Identify which cell holds the provided text, then report its (X, Y) central coordinate. 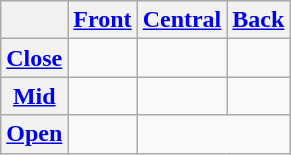
Central (182, 20)
Close (34, 58)
Front (102, 20)
Open (34, 134)
Back (258, 20)
Mid (34, 96)
